Extract the [x, y] coordinate from the center of the cell holding the provided text.  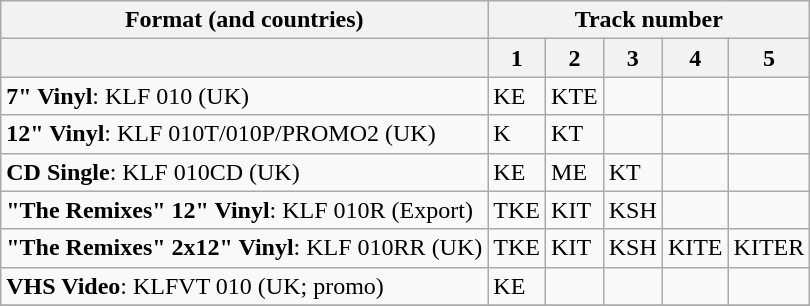
K [517, 134]
3 [632, 58]
KTE [575, 96]
5 [769, 58]
ME [575, 172]
KITER [769, 248]
2 [575, 58]
KITE [695, 248]
CD Single: KLF 010CD (UK) [244, 172]
Track number [649, 20]
"The Remixes" 12" Vinyl: KLF 010R (Export) [244, 210]
1 [517, 58]
7" Vinyl: KLF 010 (UK) [244, 96]
VHS Video: KLFVT 010 (UK; promo) [244, 286]
Format (and countries) [244, 20]
"The Remixes" 2x12" Vinyl: KLF 010RR (UK) [244, 248]
12" Vinyl: KLF 010T/010P/PROMO2 (UK) [244, 134]
4 [695, 58]
